Extract the (x, y) coordinate from the center of the cell holding the provided text.  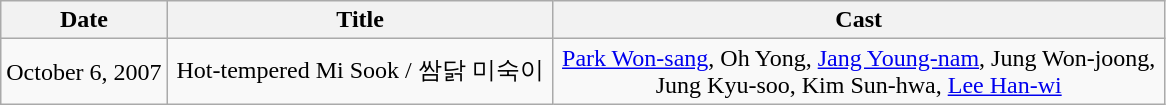
Hot-tempered Mi Sook / 쌈닭 미숙이 (360, 72)
Cast (858, 20)
October 6, 2007 (84, 72)
Date (84, 20)
Title (360, 20)
Park Won-sang, Oh Yong, Jang Young-nam, Jung Won-joong, Jung Kyu-soo, Kim Sun-hwa, Lee Han-wi (858, 72)
